For the text-containing cell, return its midpoint in (X, Y) coordinate format. 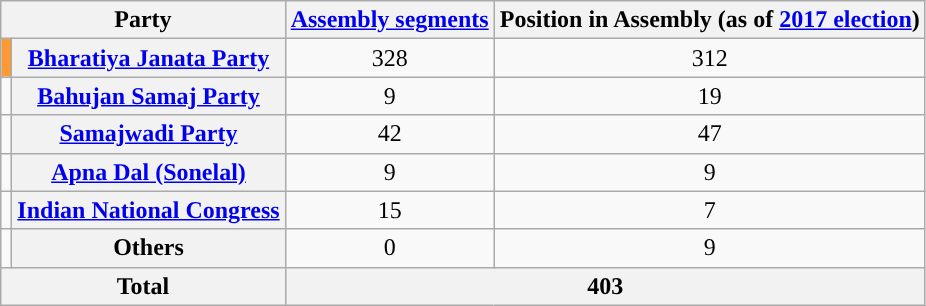
47 (710, 134)
Apna Dal (Sonelal) (148, 172)
Party (143, 20)
403 (605, 286)
15 (390, 210)
312 (710, 58)
7 (710, 210)
Others (148, 248)
Bharatiya Janata Party (148, 58)
42 (390, 134)
19 (710, 96)
Assembly segments (390, 20)
0 (390, 248)
Samajwadi Party (148, 134)
Position in Assembly (as of 2017 election) (710, 20)
Total (143, 286)
Bahujan Samaj Party (148, 96)
328 (390, 58)
Indian National Congress (148, 210)
